From the cell containing the given text, extract its center point as (x, y) coordinate. 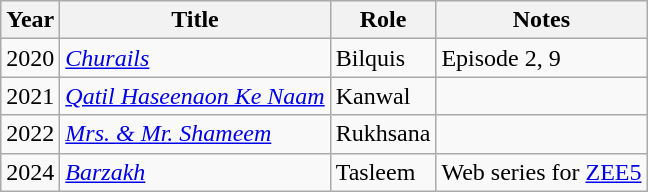
Kanwal (383, 96)
Mrs. & Mr. Shameem (195, 134)
Barzakh (195, 172)
Title (195, 20)
Qatil Haseenaon Ke Naam (195, 96)
2022 (30, 134)
2020 (30, 58)
Episode 2, 9 (542, 58)
Bilquis (383, 58)
Role (383, 20)
Notes (542, 20)
Year (30, 20)
Churails (195, 58)
Rukhsana (383, 134)
Tasleem (383, 172)
2021 (30, 96)
Web series for ZEE5 (542, 172)
2024 (30, 172)
